Provide the (x, y) coordinate of the cell's center where the given text is located.  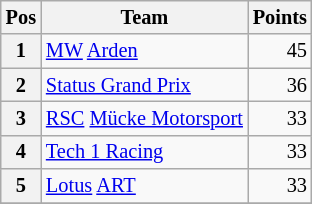
3 (21, 118)
MW Arden (144, 51)
36 (280, 85)
5 (21, 186)
4 (21, 152)
Lotus ART (144, 186)
45 (280, 51)
2 (21, 85)
Tech 1 Racing (144, 152)
Points (280, 17)
Team (144, 17)
Pos (21, 17)
RSC Mücke Motorsport (144, 118)
1 (21, 51)
Status Grand Prix (144, 85)
